Identify which cell holds the provided text, then report its (x, y) central coordinate. 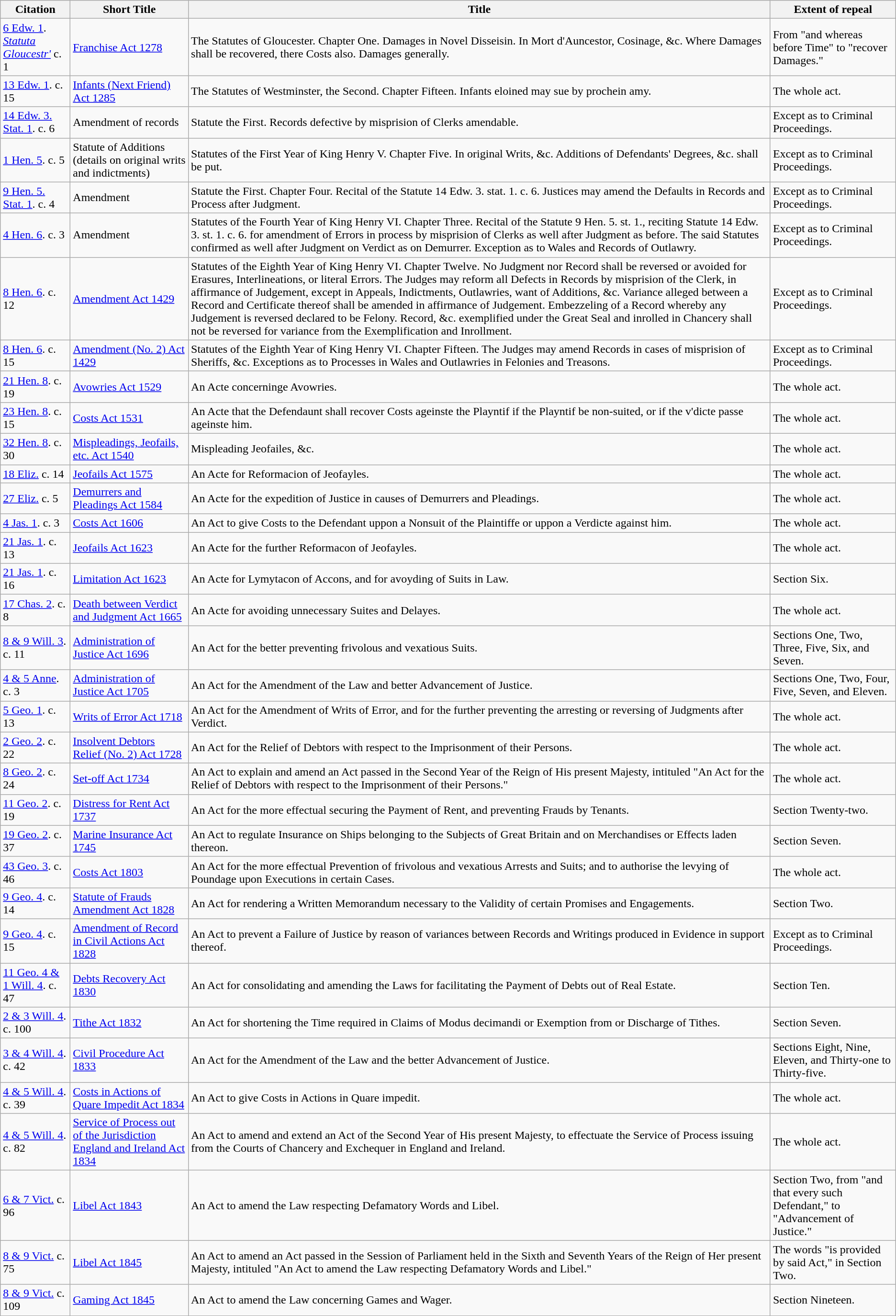
13 Edw. 1. c. 15 (35, 91)
1 Hen. 5. c. 5 (35, 160)
Citation (35, 10)
Service of Process out of the Jurisdiction England and Ireland Act 1834 (129, 1142)
Amendment of records (129, 123)
4 & 5 Anne. c. 3 (35, 686)
An Act for the Amendment of Writs of Error, and for the further preventing the arresting or reversing of Judgments after Verdict. (480, 716)
5 Geo. 1. c. 13 (35, 716)
An Acte for avoiding unnecessary Suites and Delayes. (480, 610)
9 Hen. 5. Stat. 1. c. 4 (35, 197)
Sections One, Two, Four, Five, Seven, and Eleven. (833, 686)
21 Jas. 1. c. 16 (35, 579)
The words "is provided by said Act," in Section Two. (833, 1262)
Section Two, from "and that every such Defendant," to "Advancement of Justice." (833, 1205)
An Act for the more effectual securing the Payment of Rent, and preventing Frauds by Tenants. (480, 810)
Infants (Next Friend) Act 1285 (129, 91)
An Acte that the Defendaunt shall recover Costs ageinste the Playntif if the Playntif be non-suited, or if the v'dicte passe ageinste him. (480, 417)
An Acte for Lymytacon of Accons, and for avoyding of Suits in Law. (480, 579)
4 Jas. 1. c. 3 (35, 523)
Limitation Act 1623 (129, 579)
Gaming Act 1845 (129, 1300)
Section Two. (833, 903)
3 & 4 Will. 4. c. 42 (35, 1060)
Set-off Act 1734 (129, 778)
14 Edw. 3. Stat. 1. c. 6 (35, 123)
Statute of Frauds Amendment Act 1828 (129, 903)
An Act to prevent a Failure of Justice by reason of variances between Records and Writings produced in Evidence in support thereof. (480, 941)
An Act for the Amendment of the Law and better Advancement of Justice. (480, 686)
4 Hen. 6. c. 3 (35, 235)
8 Hen. 6. c. 12 (35, 299)
Administration of Justice Act 1705 (129, 686)
11 Geo. 4 & 1 Will. 4. c. 47 (35, 985)
Title (480, 10)
Insolvent Debtors Relief (No. 2) Act 1728 (129, 748)
Statute of Additions (details on original writs and indictments) (129, 160)
Costs Act 1531 (129, 417)
6 Edw. 1. Statuta Gloucestr' c. 1 (35, 47)
21 Hen. 8. c. 19 (35, 387)
43 Geo. 3. c. 46 (35, 872)
Amendment (No. 2) Act 1429 (129, 355)
23 Hen. 8. c. 15 (35, 417)
Amendment of Record in Civil Actions Act 1828 (129, 941)
Statute the First. Records defective by misprision of Clerks amendable. (480, 123)
From "and whereas before Time" to "recover Damages." (833, 47)
8 & 9 Vict. c. 75 (35, 1262)
An Act to amend the Law concerning Games and Wager. (480, 1300)
An Acte for the expedition of Justice in causes of Demurrers and Pleadings. (480, 499)
Franchise Act 1278 (129, 47)
Section Twenty-two. (833, 810)
8 & 9 Vict. c. 109 (35, 1300)
An Act to give Costs to the Defendant uppon a Nonsuit of the Plaintiffe or uppon a Verdicte against him. (480, 523)
19 Geo. 2. c. 37 (35, 841)
11 Geo. 2. c. 19 (35, 810)
An Act for the better preventing frivolous and vexatious Suits. (480, 648)
An Acte for the further Reformacon of Jeofayles. (480, 548)
Jeofails Act 1623 (129, 548)
Distress for Rent Act 1737 (129, 810)
Costs Act 1606 (129, 523)
6 & 7 Vict. c. 96 (35, 1205)
8 Geo. 2. c. 24 (35, 778)
4 & 5 Will. 4. c. 39 (35, 1098)
An Act to regulate Insurance on Ships belonging to the Subjects of Great Britain and on Merchandises or Effects laden thereon. (480, 841)
4 & 5 Will. 4. c. 82 (35, 1142)
Writs of Error Act 1718 (129, 716)
Jeofails Act 1575 (129, 473)
An Act to amend the Law respecting Defamatory Words and Libel. (480, 1205)
17 Chas. 2. c. 8 (35, 610)
Costs in Actions of Quare Impedit Act 1834 (129, 1098)
Costs Act 1803 (129, 872)
Extent of repeal (833, 10)
Statutes of the First Year of King Henry V. Chapter Five. In original Writs, &c. Additions of Defendants' Degrees, &c. shall be put. (480, 160)
Debts Recovery Act 1830 (129, 985)
18 Eliz. c. 14 (35, 473)
Libel Act 1843 (129, 1205)
Short Title (129, 10)
32 Hen. 8. c. 30 (35, 449)
Section Six. (833, 579)
8 Hen. 6. c. 15 (35, 355)
2 & 3 Will. 4. c. 100 (35, 1023)
Mispleading Jeofailes, &c. (480, 449)
An Act for consolidating and amending the Laws for facilitating the Payment of Debts out of Real Estate. (480, 985)
Avowries Act 1529 (129, 387)
Sections Eight, Nine, Eleven, and Thirty-one to Thirty-five. (833, 1060)
Section Ten. (833, 985)
Section Nineteen. (833, 1300)
2 Geo. 2. c. 22 (35, 748)
Sections One, Two, Three, Five, Six, and Seven. (833, 648)
8 & 9 Will. 3. c. 11 (35, 648)
Civil Procedure Act 1833 (129, 1060)
Amendment Act 1429 (129, 299)
An Act for the Amendment of the Law and the better Advancement of Justice. (480, 1060)
The Statutes of Westminster, the Second. Chapter Fifteen. Infants eloined may sue by prochein amy. (480, 91)
Demurrers and Pleadings Act 1584 (129, 499)
An Act for shortening the Time required in Claims of Modus decimandi or Exemption from or Discharge of Tithes. (480, 1023)
Death between Verdict and Judgment Act 1665 (129, 610)
9 Geo. 4. c. 15 (35, 941)
Marine Insurance Act 1745 (129, 841)
21 Jas. 1. c. 13 (35, 548)
Administration of Justice Act 1696 (129, 648)
Tithe Act 1832 (129, 1023)
An Acte for Reformacion of Jeofayles. (480, 473)
Libel Act 1845 (129, 1262)
An Acte concerninge Avowries. (480, 387)
Mispleadings, Jeofails, etc. Act 1540 (129, 449)
An Act for rendering a Written Memorandum necessary to the Validity of certain Promises and Engagements. (480, 903)
9 Geo. 4. c. 14 (35, 903)
An Act to give Costs in Actions in Quare impedit. (480, 1098)
27 Eliz. c. 5 (35, 499)
An Act for the Relief of Debtors with respect to the Imprisonment of their Persons. (480, 748)
